Pinpoint the cell where the given text exists, returning its (X, Y) midpoint coordinate. 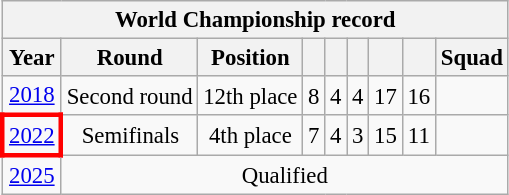
Position (250, 58)
3 (358, 136)
8 (314, 96)
17 (386, 96)
12th place (250, 96)
Squad (472, 58)
Year (32, 58)
11 (418, 136)
2025 (32, 176)
4th place (250, 136)
Qualified (284, 176)
World Championship record (255, 20)
Second round (130, 96)
7 (314, 136)
16 (418, 96)
2022 (32, 136)
Round (130, 58)
15 (386, 136)
2018 (32, 96)
Semifinals (130, 136)
